Locate the cell with the specified text and output its [X, Y] center coordinate. 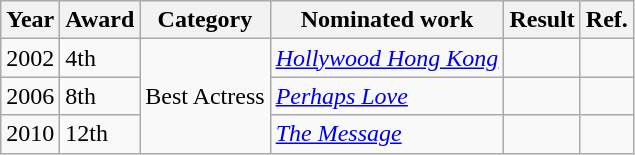
Hollywood Hong Kong [387, 58]
2006 [30, 96]
Category [205, 20]
The Message [387, 134]
Best Actress [205, 96]
Year [30, 20]
8th [100, 96]
2002 [30, 58]
Award [100, 20]
Perhaps Love [387, 96]
2010 [30, 134]
Result [542, 20]
12th [100, 134]
Nominated work [387, 20]
4th [100, 58]
Ref. [606, 20]
